Pinpoint the cell where the given text exists, returning its [x, y] midpoint coordinate. 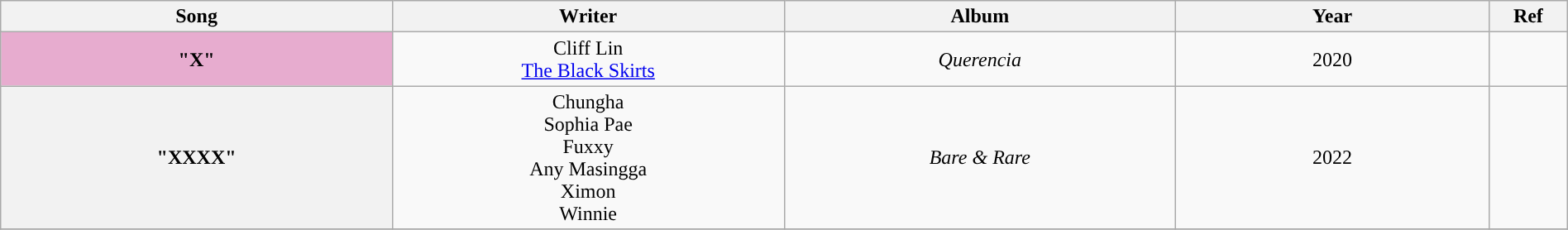
Querencia [980, 60]
Bare & Rare [980, 157]
ChunghaSophia PaeFuxxyAny MasinggaXimonWinnie [588, 157]
"XXXX" [197, 157]
Year [1333, 17]
Song [197, 17]
Ref [1528, 17]
"X" [197, 60]
Cliff LinThe Black Skirts [588, 60]
Writer [588, 17]
2020 [1333, 60]
2022 [1333, 157]
Album [980, 17]
